For the text-containing cell, return its midpoint in [X, Y] coordinate format. 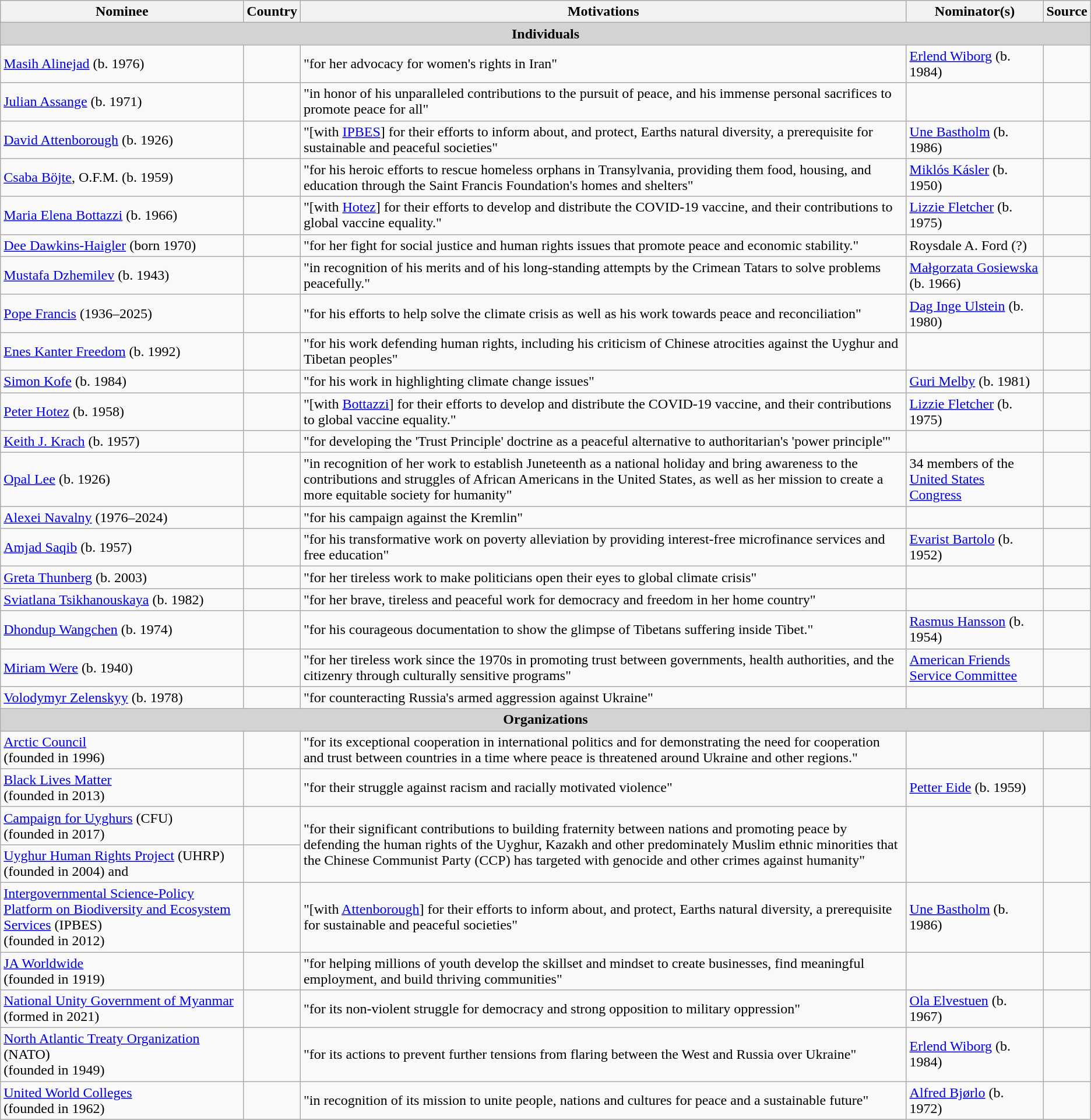
Roysdale A. Ford (?) [974, 245]
Dag Inge Ulstein (b. 1980) [974, 314]
Arctic Council (founded in 1996) [122, 749]
JA Worldwide (founded in 1919) [122, 971]
Simon Kofe (b. 1984) [122, 381]
"for its actions to prevent further tensions from flaring between the West and Russia over Ukraine" [603, 1055]
Alfred Bjørlo (b. 1972) [974, 1100]
Individuals [545, 34]
Dee Dawkins-Haigler (born 1970) [122, 245]
Nominee [122, 12]
"for his transformative work on poverty alleviation by providing interest-free microfinance services and free education" [603, 548]
Greta Thunberg (b. 2003) [122, 577]
Pope Francis (1936–2025) [122, 314]
"for his efforts to help solve the climate crisis as well as his work towards peace and reconciliation" [603, 314]
"for its non-violent struggle for democracy and strong opposition to military oppression" [603, 1009]
Małgorzata Gosiewska (b. 1966) [974, 275]
Campaign for Uyghurs (CFU) (founded in 2017) [122, 825]
Keith J. Krach (b. 1957) [122, 442]
David Attenborough (b. 1926) [122, 140]
"[with Bottazzi] for their efforts to develop and distribute the COVID-19 vaccine, and their contributions to global vaccine equality." [603, 411]
Ola Elvestuen (b. 1967) [974, 1009]
"[with Attenborough] for their efforts to inform about, and protect, Earths natural diversity, a prerequisite for sustainable and peaceful societies" [603, 917]
Csaba Böjte, O.F.M. (b. 1959) [122, 177]
"for his campaign against the Kremlin" [603, 517]
"for helping millions of youth develop the skillset and mindset to create businesses, find meaningful employment, and build thriving communities" [603, 971]
"[with IPBES] for their efforts to inform about, and protect, Earths natural diversity, a prerequisite for sustainable and peaceful societies" [603, 140]
Dhondup Wangchen (b. 1974) [122, 629]
"in honor of his unparalleled contributions to the pursuit of peace, and his immense personal sacrifices to promote peace for all" [603, 101]
Masih Alinejad (b. 1976) [122, 64]
Enes Kanter Freedom (b. 1992) [122, 351]
"for his courageous documentation to show the glimpse of Tibetans suffering inside Tibet." [603, 629]
"for her tireless work to make politicians open their eyes to global climate crisis" [603, 577]
34 members of the United States Congress [974, 480]
Opal Lee (b. 1926) [122, 480]
Miklós Kásler (b. 1950) [974, 177]
American Friends Service Committee [974, 668]
"in recognition of his merits and of his long-standing attempts by the Crimean Tatars to solve problems peacefully." [603, 275]
North Atlantic Treaty Organization (NATO) (founded in 1949) [122, 1055]
Nominator(s) [974, 12]
Motivations [603, 12]
"for her brave, tireless and peaceful work for democracy and freedom in her home country" [603, 600]
Miriam Were (b. 1940) [122, 668]
Rasmus Hansson (b. 1954) [974, 629]
Intergovernmental Science-Policy Platform on Biodiversity and Ecosystem Services (IPBES) (founded in 2012) [122, 917]
Evarist Bartolo (b. 1952) [974, 548]
Sviatlana Tsikhanouskaya (b. 1982) [122, 600]
Volodymyr Zelenskyy (b. 1978) [122, 698]
"for her advocacy for women's rights in Iran" [603, 64]
"[with Hotez] for their efforts to develop and distribute the COVID-19 vaccine, and their contributions to global vaccine equality." [603, 216]
Amjad Saqib (b. 1957) [122, 548]
"for counteracting Russia's armed aggression against Ukraine" [603, 698]
Peter Hotez (b. 1958) [122, 411]
Black Lives Matter (founded in 2013) [122, 788]
"for developing the 'Trust Principle' doctrine as a peaceful alternative to authoritarian's 'power principle'" [603, 442]
Julian Assange (b. 1971) [122, 101]
United World Colleges (founded in 1962) [122, 1100]
Alexei Navalny (1976–2024) [122, 517]
"for her fight for social justice and human rights issues that promote peace and economic stability." [603, 245]
"for their struggle against racism and racially motivated violence" [603, 788]
Petter Eide (b. 1959) [974, 788]
National Unity Government of Myanmar (formed in 2021) [122, 1009]
Country [272, 12]
"in recognition of its mission to unite people, nations and cultures for peace and a sustainable future" [603, 1100]
Mustafa Dzhemilev (b. 1943) [122, 275]
Source [1067, 12]
Guri Melby (b. 1981) [974, 381]
"for his work in highlighting climate change issues" [603, 381]
Organizations [545, 720]
Maria Elena Bottazzi (b. 1966) [122, 216]
Uyghur Human Rights Project (UHRP) (founded in 2004) and [122, 864]
"for his work defending human rights, including his criticism of Chinese atrocities against the Uyghur and Tibetan peoples" [603, 351]
